Return the [x, y] coordinate for the center point of the cell that contains the specified text.  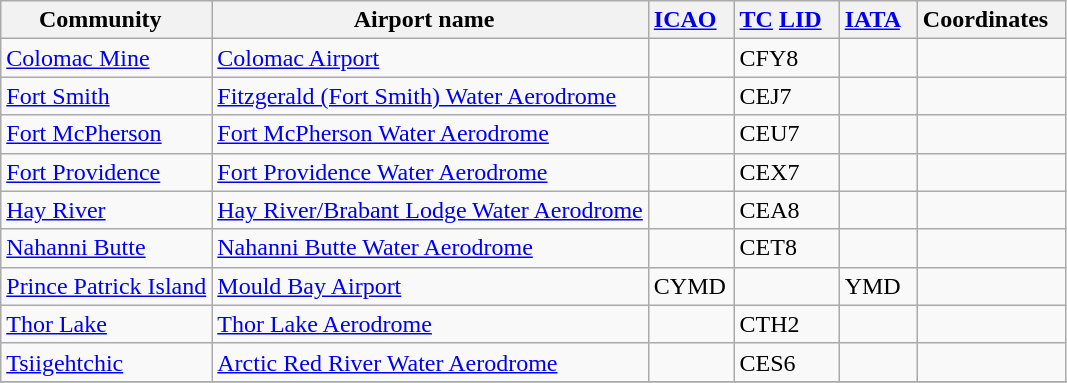
CFY8 [786, 58]
Fort Smith [106, 96]
TC LID [786, 20]
CEX7 [786, 172]
CTH2 [786, 324]
Fort Providence Water Aerodrome [430, 172]
CYMD [691, 286]
Community [106, 20]
CEU7 [786, 134]
Nahanni Butte Water Aerodrome [430, 248]
Fort McPherson Water Aerodrome [430, 134]
Thor Lake Aerodrome [430, 324]
Colomac Mine [106, 58]
YMD [878, 286]
Airport name [430, 20]
Mould Bay Airport [430, 286]
Fitzgerald (Fort Smith) Water Aerodrome [430, 96]
Prince Patrick Island [106, 286]
Hay River [106, 210]
Nahanni Butte [106, 248]
CES6 [786, 362]
Hay River/Brabant Lodge Water Aerodrome [430, 210]
Thor Lake [106, 324]
Arctic Red River Water Aerodrome [430, 362]
IATA [878, 20]
Tsiigehtchic [106, 362]
CET8 [786, 248]
Fort McPherson [106, 134]
ICAO [691, 20]
CEA8 [786, 210]
CEJ7 [786, 96]
Coordinates [991, 20]
Colomac Airport [430, 58]
Fort Providence [106, 172]
